For the text-containing cell, return its midpoint in (x, y) coordinate format. 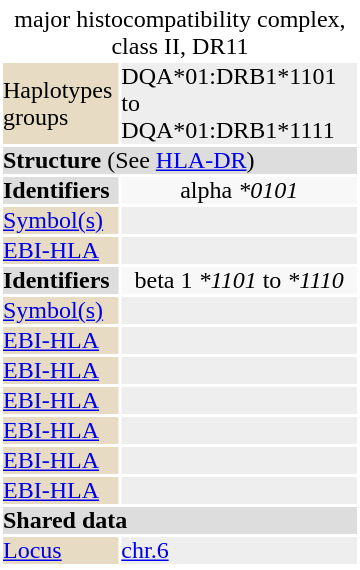
chr.6 (239, 550)
beta 1 *1101 to *1110 (239, 280)
Structure (See HLA-DR) (180, 160)
DQA*01:DRB1*1101 to DQA*01:DRB1*1111 (239, 104)
Haplotypes groups (60, 104)
major histocompatibility complex, class II, DR11 (180, 33)
Shared data (180, 520)
alpha *0101 (239, 190)
Locus (60, 550)
